Locate the cell with the specified text and output its [X, Y] center coordinate. 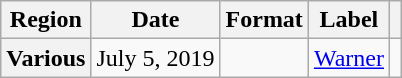
Various [46, 58]
Region [46, 20]
Format [264, 20]
Label [348, 20]
Date [156, 20]
July 5, 2019 [156, 58]
Warner [348, 58]
